Pinpoint the cell where the given text exists, returning its (x, y) midpoint coordinate. 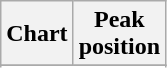
Chart (37, 34)
Peakposition (119, 34)
